Capture the cell that displays the provided text and extract its (X, Y) central coordinate. 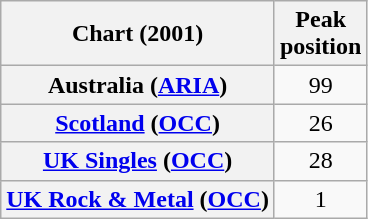
99 (320, 85)
Peakposition (320, 34)
UK Singles (OCC) (138, 161)
28 (320, 161)
Australia (ARIA) (138, 85)
UK Rock & Metal (OCC) (138, 199)
1 (320, 199)
26 (320, 123)
Scotland (OCC) (138, 123)
Chart (2001) (138, 34)
